Identify which cell holds the provided text, then report its (X, Y) central coordinate. 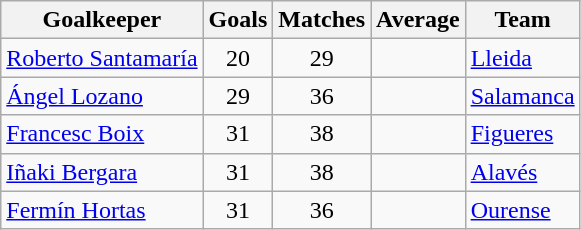
Goals (238, 20)
Alavés (522, 172)
Ángel Lozano (102, 96)
Salamanca (522, 96)
Fermín Hortas (102, 210)
Francesc Boix (102, 134)
Iñaki Bergara (102, 172)
Team (522, 20)
Matches (322, 20)
Goalkeeper (102, 20)
Average (418, 20)
Roberto Santamaría (102, 58)
Figueres (522, 134)
20 (238, 58)
Lleida (522, 58)
Ourense (522, 210)
